Locate the cell with the specified text and output its [x, y] center coordinate. 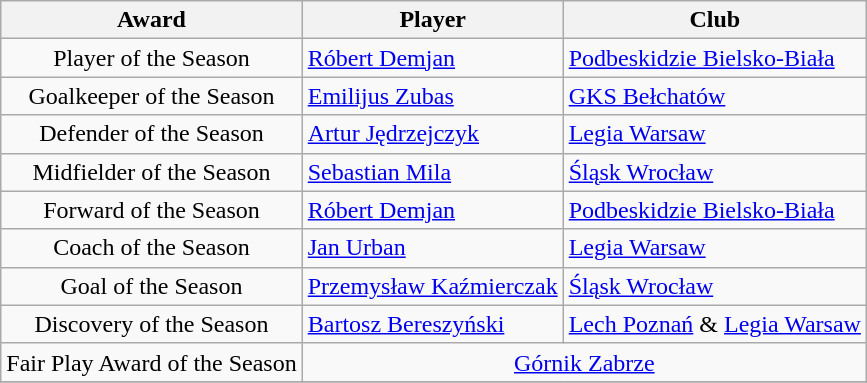
Coach of the Season [152, 248]
Award [152, 20]
Górnik Zabrze [584, 362]
Fair Play Award of the Season [152, 362]
Discovery of the Season [152, 324]
Goalkeeper of the Season [152, 96]
Defender of the Season [152, 134]
Jan Urban [432, 248]
Artur Jędrzejczyk [432, 134]
Bartosz Bereszyński [432, 324]
Goal of the Season [152, 286]
Player of the Season [152, 58]
Midfielder of the Season [152, 172]
Club [714, 20]
Przemysław Kaźmierczak [432, 286]
Emilijus Zubas [432, 96]
Sebastian Mila [432, 172]
Player [432, 20]
Forward of the Season [152, 210]
GKS Bełchatów [714, 96]
Lech Poznań & Legia Warsaw [714, 324]
